Detect which cell encompasses the target text, then output its (x, y) center coordinate. 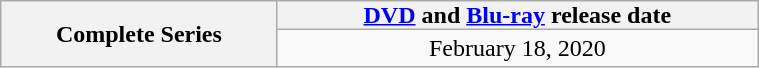
Complete Series (139, 34)
DVD and Blu-ray release date (518, 15)
February 18, 2020 (518, 48)
